Determine the (X, Y) coordinate at the center of the cell enclosing the given text.  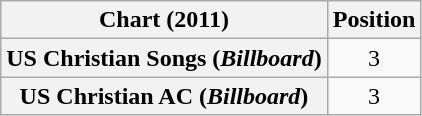
US Christian Songs (Billboard) (164, 58)
US Christian AC (Billboard) (164, 96)
Position (374, 20)
Chart (2011) (164, 20)
